Capture the cell that displays the provided text and extract its [x, y] central coordinate. 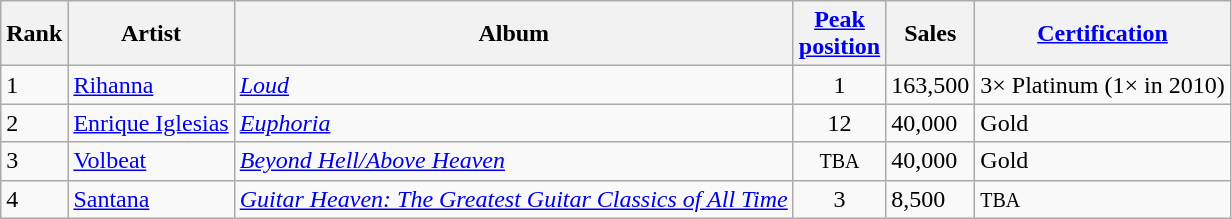
Volbeat [151, 161]
Euphoria [514, 123]
Peakposition [839, 34]
163,500 [930, 85]
Artist [151, 34]
Rank [34, 34]
Enrique Iglesias [151, 123]
Guitar Heaven: The Greatest Guitar Classics of All Time [514, 199]
2 [34, 123]
Santana [151, 199]
8,500 [930, 199]
4 [34, 199]
Beyond Hell/Above Heaven [514, 161]
Sales [930, 34]
Rihanna [151, 85]
Album [514, 34]
Certification [1102, 34]
12 [839, 123]
3× Platinum (1× in 2010) [1102, 85]
Loud [514, 85]
